Scan for the cell matching the given text and deliver its (x, y) coordinate at center. 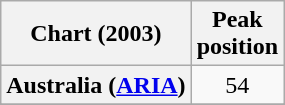
Chart (2003) (96, 34)
Peakposition (237, 34)
Australia (ARIA) (96, 85)
54 (237, 85)
